Find where the given text appears and provide that cell's center as [x, y] coordinate. 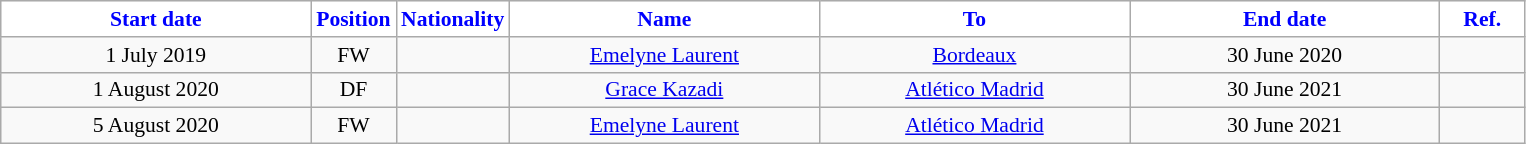
To [974, 19]
Start date [156, 19]
Nationality [452, 19]
End date [1285, 19]
DF [354, 90]
Ref. [1482, 19]
Name [664, 19]
Grace Kazadi [664, 90]
Position [354, 19]
1 July 2019 [156, 55]
5 August 2020 [156, 126]
1 August 2020 [156, 90]
Bordeaux [974, 55]
30 June 2020 [1285, 55]
